Determine the [X, Y] coordinate at the center of the cell enclosing the given text.  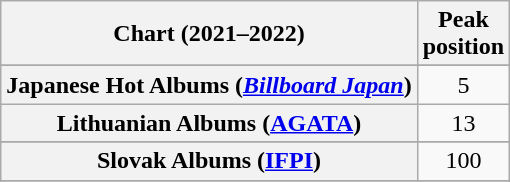
5 [463, 85]
Japanese Hot Albums (Billboard Japan) [209, 85]
100 [463, 161]
13 [463, 123]
Peakposition [463, 34]
Chart (2021–2022) [209, 34]
Lithuanian Albums (AGATA) [209, 123]
Slovak Albums (IFPI) [209, 161]
